Output the [X, Y] coordinate of the center of the cell containing the given text.  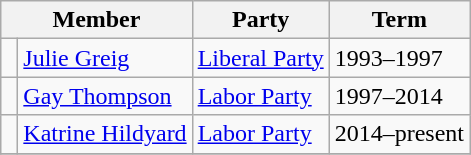
2014–present [399, 134]
Party [260, 20]
Member [96, 20]
1997–2014 [399, 96]
Julie Greig [105, 58]
Katrine Hildyard [105, 134]
Gay Thompson [105, 96]
Liberal Party [260, 58]
1993–1997 [399, 58]
Term [399, 20]
